From the cell containing the given text, extract its center point as [x, y] coordinate. 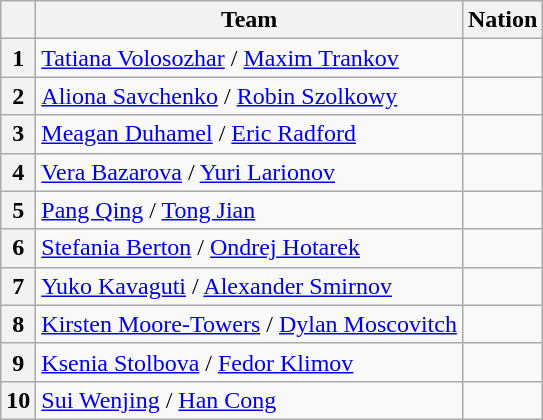
7 [18, 286]
Ksenia Stolbova / Fedor Klimov [250, 362]
4 [18, 172]
Nation [502, 20]
10 [18, 400]
Pang Qing / Tong Jian [250, 210]
Yuko Kavaguti / Alexander Smirnov [250, 286]
Vera Bazarova / Yuri Larionov [250, 172]
6 [18, 248]
Sui Wenjing / Han Cong [250, 400]
Aliona Savchenko / Robin Szolkowy [250, 96]
Stefania Berton / Ondrej Hotarek [250, 248]
Meagan Duhamel / Eric Radford [250, 134]
Tatiana Volosozhar / Maxim Trankov [250, 58]
9 [18, 362]
1 [18, 58]
5 [18, 210]
Team [250, 20]
8 [18, 324]
2 [18, 96]
Kirsten Moore-Towers / Dylan Moscovitch [250, 324]
3 [18, 134]
